For the text-containing cell, return its midpoint in (X, Y) coordinate format. 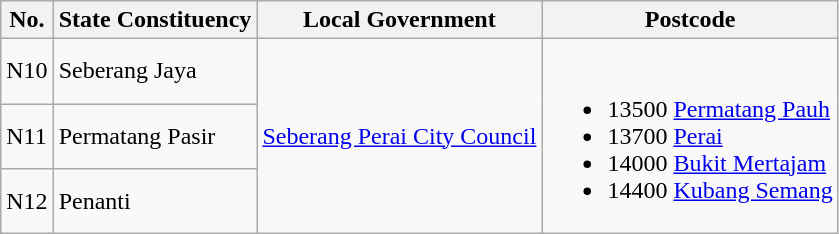
N12 (27, 200)
Seberang Perai City Council (400, 136)
No. (27, 20)
N11 (27, 136)
State Constituency (155, 20)
Postcode (690, 20)
Seberang Jaya (155, 72)
13500 Permatang Pauh13700 Perai14000 Bukit Mertajam14400 Kubang Semang (690, 136)
Local Government (400, 20)
Permatang Pasir (155, 136)
N10 (27, 72)
Penanti (155, 200)
